Output the (x, y) coordinate of the center of the cell containing the given text.  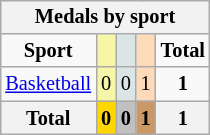
Sport (48, 51)
Medals by sport (105, 17)
Basketball (48, 84)
